Pinpoint the cell where the given text exists, returning its (x, y) midpoint coordinate. 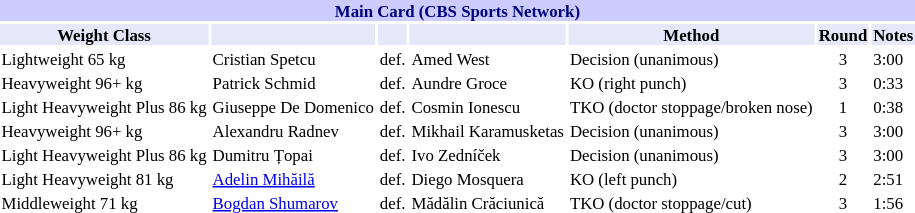
2:51 (894, 178)
0:33 (894, 82)
Light Heavyweight 81 kg (104, 178)
Alexandru Radnev (293, 130)
2 (843, 178)
TKO (doctor stoppage/broken nose) (691, 106)
KO (right punch) (691, 82)
KO (left punch) (691, 178)
Dumitru Țopai (293, 154)
0:38 (894, 106)
Method (691, 34)
Cosmin Ionescu (488, 106)
Giuseppe De Domenico (293, 106)
1:56 (894, 202)
Lightweight 65 kg (104, 58)
Notes (894, 34)
Mikhail Karamusketas (488, 130)
Aundre Groce (488, 82)
Ivo Zedníček (488, 154)
Diego Mosquera (488, 178)
Patrick Schmid (293, 82)
Round (843, 34)
1 (843, 106)
Mădălin Crăciunică (488, 202)
TKO (doctor stoppage/cut) (691, 202)
Cristian Spetcu (293, 58)
Bogdan Shumarov (293, 202)
Adelin Mihăilă (293, 178)
Amed West (488, 58)
Main Card (CBS Sports Network) (458, 10)
Middleweight 71 kg (104, 202)
Weight Class (104, 34)
